Determine the [x, y] coordinate at the center of the cell enclosing the given text.  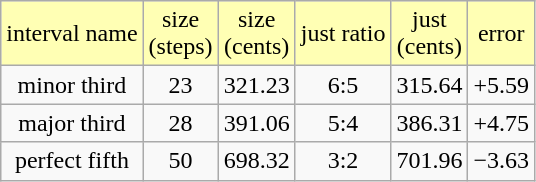
size (steps) [180, 34]
perfect fifth [72, 161]
50 [180, 161]
size (cents) [256, 34]
701.96 [430, 161]
5:4 [343, 123]
28 [180, 123]
386.31 [430, 123]
−3.63 [502, 161]
321.23 [256, 85]
major third [72, 123]
+4.75 [502, 123]
6:5 [343, 85]
391.06 [256, 123]
interval name [72, 34]
3:2 [343, 161]
698.32 [256, 161]
minor third [72, 85]
error [502, 34]
+5.59 [502, 85]
23 [180, 85]
just ratio [343, 34]
315.64 [430, 85]
just (cents) [430, 34]
